Identify which cell holds the provided text, then report its (x, y) central coordinate. 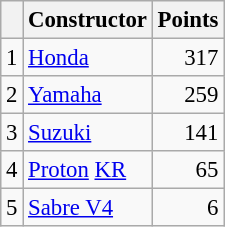
Points (188, 20)
3 (12, 133)
Constructor (88, 20)
Honda (88, 58)
2 (12, 95)
6 (188, 208)
Suzuki (88, 133)
1 (12, 58)
65 (188, 170)
317 (188, 58)
141 (188, 133)
Sabre V4 (88, 208)
259 (188, 95)
Yamaha (88, 95)
5 (12, 208)
Proton KR (88, 170)
4 (12, 170)
